Provide the (x, y) coordinate of the cell's center where the given text is located.  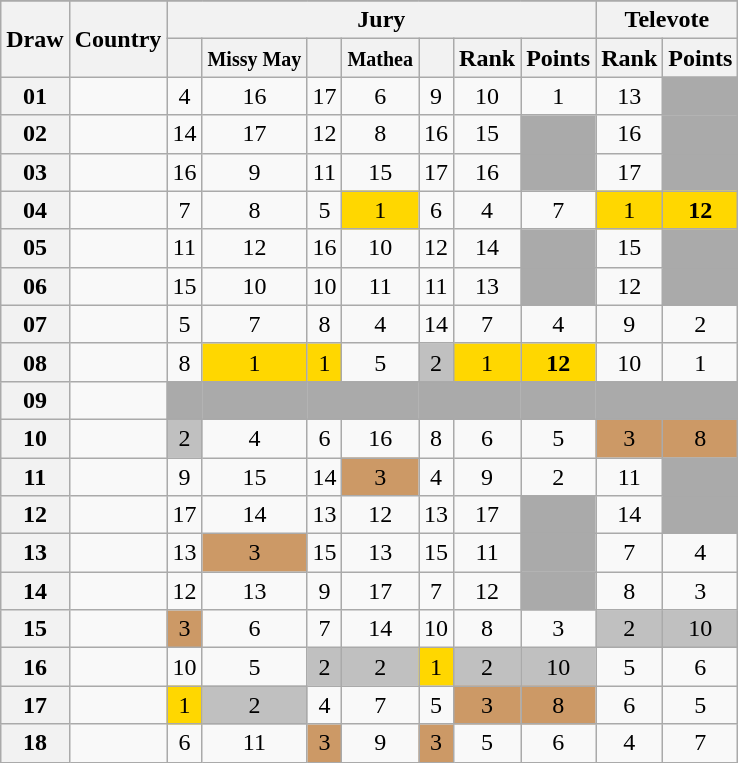
06 (35, 286)
05 (35, 248)
04 (35, 210)
Televote (667, 20)
02 (35, 134)
01 (35, 96)
07 (35, 324)
Mathea (380, 58)
Country (118, 39)
18 (35, 743)
08 (35, 362)
Draw (35, 39)
09 (35, 400)
Missy May (254, 58)
Jury (382, 20)
03 (35, 172)
